Provide the (X, Y) coordinate of the cell's center where the given text is located.  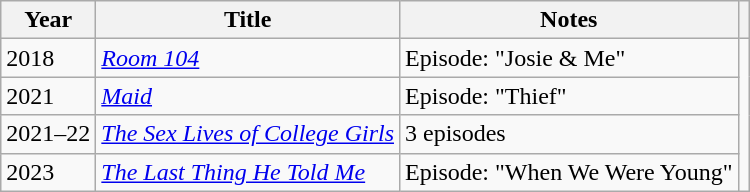
2021 (48, 96)
Title (248, 20)
Episode: "Josie & Me" (570, 58)
Maid (248, 96)
Episode: "Thief" (570, 96)
2021–22 (48, 134)
Notes (570, 20)
The Sex Lives of College Girls (248, 134)
Episode: "When We Were Young" (570, 172)
2018 (48, 58)
Room 104 (248, 58)
2023 (48, 172)
Year (48, 20)
3 episodes (570, 134)
The Last Thing He Told Me (248, 172)
